Pinpoint the cell where the given text exists, returning its (x, y) midpoint coordinate. 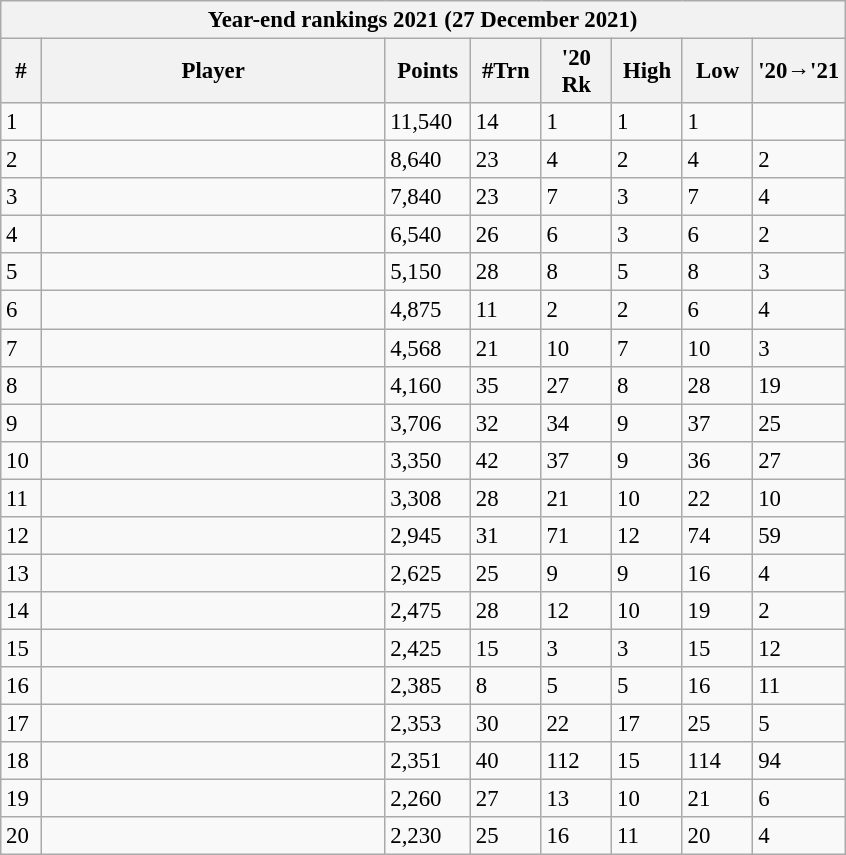
18 (22, 761)
74 (718, 536)
71 (576, 536)
5,150 (428, 273)
4,160 (428, 385)
7,840 (428, 197)
35 (506, 385)
114 (718, 761)
High (648, 72)
2,475 (428, 611)
2,351 (428, 761)
4,875 (428, 310)
2,260 (428, 799)
6,540 (428, 235)
11,540 (428, 122)
32 (506, 423)
'20 Rk (576, 72)
42 (506, 460)
'20→'21 (799, 72)
Year-end rankings 2021 (27 December 2021) (423, 20)
36 (718, 460)
40 (506, 761)
2,385 (428, 686)
#Trn (506, 72)
Player (213, 72)
59 (799, 536)
3,350 (428, 460)
3,308 (428, 498)
8,640 (428, 160)
2,625 (428, 573)
30 (506, 724)
# (22, 72)
2,230 (428, 836)
Points (428, 72)
4,568 (428, 348)
34 (576, 423)
2,353 (428, 724)
2,425 (428, 648)
Low (718, 72)
94 (799, 761)
3,706 (428, 423)
26 (506, 235)
31 (506, 536)
112 (576, 761)
2,945 (428, 536)
